Identify which cell holds the provided text, then report its (X, Y) central coordinate. 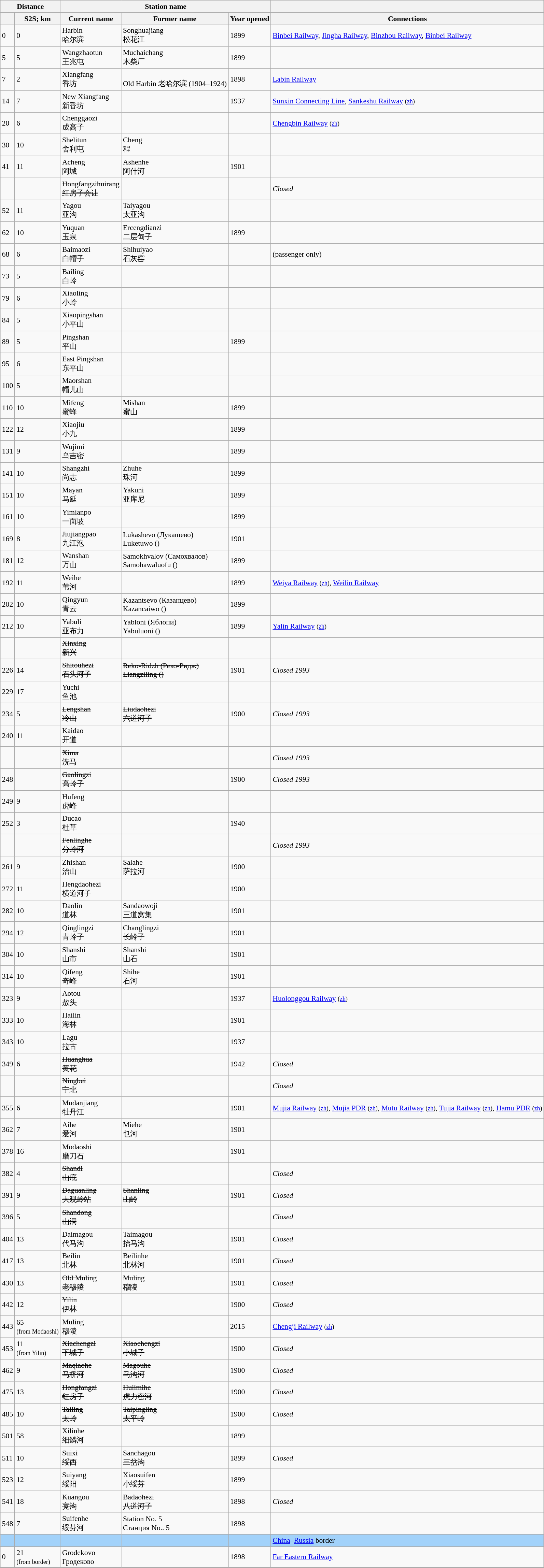
Xiaosuifen小绥芬 (175, 1480)
100 (8, 386)
1942 (250, 1064)
16 (38, 1152)
3 (38, 823)
11(from Yilin) (38, 1349)
Shanshi山石 (175, 955)
Binbei Railway, Jingha Railway, Binzhou Railway, Binbei Railway (407, 35)
Bailing白岭 (91, 276)
294 (8, 933)
548 (8, 1524)
Far Eastern Railway (407, 1557)
Old Harbin 老哈尔滨 (1904–1924) (175, 80)
Suiyang绥阳 (91, 1480)
Miehe乜河 (175, 1130)
Shandi山底 (91, 1174)
349 (8, 1064)
Kaidao开道 (91, 736)
485 (8, 1414)
141 (8, 473)
Xiaochengzi小城子 (175, 1349)
Hulimihe虎力密河 (175, 1392)
2015 (250, 1327)
362 (8, 1130)
Aotou敖头 (91, 998)
Lengshan冷山 (91, 714)
Ercengdianzi二层甸子 (175, 233)
20 (8, 123)
Current name (91, 19)
Qingyun青云 (91, 605)
248 (8, 780)
Kuangou宽沟 (91, 1502)
161 (8, 517)
84 (8, 320)
21(from border) (38, 1557)
1940 (250, 823)
Shitouhezi石头河子 (91, 670)
Mayan马延 (91, 495)
New Xiangfang新香坊 (91, 101)
Hengdaohezi横道河子 (91, 889)
202 (8, 605)
396 (8, 1217)
Ducao杜草 (91, 823)
Maorshan帽儿山 (91, 386)
Magouhe马沟河 (175, 1370)
430 (8, 1283)
304 (8, 955)
Chengbin Railway (zh) (407, 123)
Year opened (250, 19)
343 (8, 1042)
212 (8, 627)
Mudanjiang牡丹江 (91, 1108)
Mujia Railway (zh), Mujia PDR (zh), Mutu Railway (zh), Tujia Railway (zh), Hamu PDR (zh) (407, 1108)
Taiyagou太亚沟 (175, 211)
Shandong山洞 (91, 1217)
442 (8, 1305)
Mifeng蜜蜂 (91, 408)
Cheng程 (175, 145)
Gaolingzi高岭子 (91, 780)
Daimagou代马沟 (91, 1239)
73 (8, 276)
Beilin北林 (91, 1261)
282 (8, 911)
Shihuiyao石灰窑 (175, 255)
65(from Modaoshi) (38, 1327)
523 (8, 1480)
18 (38, 1502)
China–Russia border (407, 1541)
52 (8, 211)
Sandaowoji三道窝集 (175, 911)
62 (8, 233)
89 (8, 342)
Yakuni亚库尼 (175, 495)
Xiaojiu小九 (91, 430)
Xiangfang香坊 (91, 80)
240 (8, 736)
453 (8, 1349)
79 (8, 298)
Station name (166, 6)
Zhuhe珠河 (175, 473)
181 (8, 561)
443 (8, 1327)
Suifenhe绥芬河 (91, 1524)
Shelitun舍利屯 (91, 145)
Distance (30, 6)
Pingshan平山 (91, 342)
511 (8, 1458)
475 (8, 1392)
Daguanling大观岭站 (91, 1195)
169 (8, 539)
323 (8, 998)
Connections (407, 19)
Daolin道林 (91, 911)
Shanshi山市 (91, 955)
Xiaoling小岭 (91, 298)
Tailing太岭 (91, 1414)
Hailin海林 (91, 1020)
Changlingzi长岭子 (175, 933)
Ashenhe阿什河 (175, 167)
Xilinhe细鳞河 (91, 1436)
Baimaozi白帽子 (91, 255)
417 (8, 1261)
226 (8, 670)
Huolonggou Railway (zh) (407, 998)
355 (8, 1108)
Yuchi鱼池 (91, 692)
Qinglingzi青岭子 (91, 933)
S2S; km (38, 19)
Badaohezi八道河子 (175, 1502)
Fenlinghe分岭河 (91, 845)
Xiachengzi下城子 (91, 1349)
Jiujiangpao九江泡 (91, 539)
Samokhvalov (Самохвалов)Samohawaluofu () (175, 561)
Labin Railway (407, 80)
Chengji Railway (zh) (407, 1327)
2 (38, 80)
541 (8, 1502)
Weihe苇河 (91, 583)
Lukashevo (Лукашево)Luketuwo () (175, 539)
Modaoshi磨刀石 (91, 1152)
Wangzhaotun王兆屯 (91, 58)
Liudaohezi六道河子 (175, 714)
41 (8, 167)
17 (38, 692)
Sanchagou三岔沟 (175, 1458)
Hongfangzihuirang红房子会让 (91, 189)
151 (8, 495)
Aihe爱河 (91, 1130)
Taipingling太平岭 (175, 1414)
110 (8, 408)
192 (8, 583)
Zhishan治山 (91, 867)
95 (8, 364)
58 (38, 1436)
Taimagou抬马沟 (175, 1239)
Hongfangzi红房子 (91, 1392)
Lagu拉古 (91, 1042)
Harbin哈尔滨 (91, 35)
234 (8, 714)
Sunxin Connecting Line, Sankeshu Railway (zh) (407, 101)
249 (8, 802)
68 (8, 255)
Xima洗马 (91, 758)
4 (38, 1174)
8 (38, 539)
Old Muling老穆陵 (91, 1283)
462 (8, 1370)
261 (8, 867)
Huanghua黄花 (91, 1064)
391 (8, 1195)
378 (8, 1152)
131 (8, 451)
Mishan蜜山 (175, 408)
Acheng阿城 (91, 167)
Kazantsevo (Казанцево)Kazancaiwo () (175, 605)
Muchaichang木柴厂 (175, 58)
Wujimi乌吉密 (91, 451)
Hufeng虎峰 (91, 802)
Yuquan玉泉 (91, 233)
Chenggaozi成高子 (91, 123)
Yalin Railway (zh) (407, 627)
382 (8, 1174)
252 (8, 823)
Yabloni (Яблони)Yabuluoni () (175, 627)
Maqiaohe马桥河 (91, 1370)
Beilinhe北林河 (175, 1261)
Yabuli亚布力 (91, 627)
Station No. 5Станция No.. 5 (175, 1524)
30 (8, 145)
333 (8, 1020)
Yimianpo一面坡 (91, 517)
Shihe石河 (175, 977)
Yilin伊林 (91, 1305)
122 (8, 430)
229 (8, 692)
Reko-Ridzh (Реко-Ридж)Liangziling () (175, 670)
GrodekovoГродеково (91, 1557)
Qifeng奇峰 (91, 977)
East Pingshan东平山 (91, 364)
272 (8, 889)
Wanshan万山 (91, 561)
Salahe萨拉河 (175, 867)
Shanling山岭 (175, 1195)
(passenger only) (407, 255)
Shangzhi尚志 (91, 473)
Ningbei宁北 (91, 1086)
314 (8, 977)
Xinxing新兴 (91, 648)
Weiya Railway (zh), Weilin Railway (407, 583)
Former name (175, 19)
Suixi绥西 (91, 1458)
404 (8, 1239)
501 (8, 1436)
Xiaopingshan小平山 (91, 320)
Songhuajiang松花江 (175, 35)
Yagou亚沟 (91, 211)
